Detect which cell encompasses the target text, then output its (x, y) center coordinate. 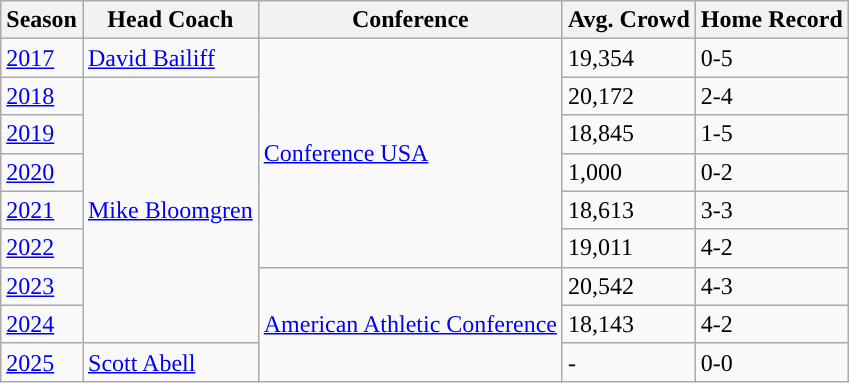
2020 (42, 172)
Scott Abell (170, 362)
2018 (42, 96)
19,011 (628, 248)
0-2 (772, 172)
2019 (42, 134)
20,172 (628, 96)
19,354 (628, 58)
- (628, 362)
18,845 (628, 134)
2-4 (772, 96)
Head Coach (170, 20)
Season (42, 20)
American Athletic Conference (410, 324)
2021 (42, 210)
0-0 (772, 362)
18,613 (628, 210)
2024 (42, 324)
Conference (410, 20)
4-3 (772, 286)
0-5 (772, 58)
2022 (42, 248)
1-5 (772, 134)
2017 (42, 58)
18,143 (628, 324)
2025 (42, 362)
Home Record (772, 20)
2023 (42, 286)
3-3 (772, 210)
Avg. Crowd (628, 20)
Mike Bloomgren (170, 210)
1,000 (628, 172)
Conference USA (410, 153)
20,542 (628, 286)
David Bailiff (170, 58)
